Identify which cell holds the provided text, then report its [x, y] central coordinate. 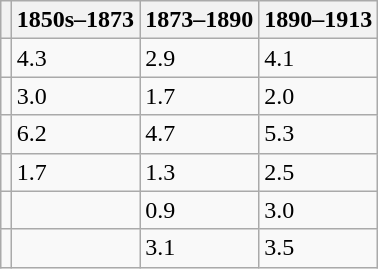
2.9 [200, 58]
2.5 [318, 172]
1890–1913 [318, 20]
5.3 [318, 134]
3.1 [200, 248]
0.9 [200, 210]
6.2 [75, 134]
2.0 [318, 96]
4.1 [318, 58]
4.3 [75, 58]
3.5 [318, 248]
4.7 [200, 134]
1.3 [200, 172]
1850s–1873 [75, 20]
1873–1890 [200, 20]
